Return the (X, Y) coordinate for the center point of the cell that contains the specified text.  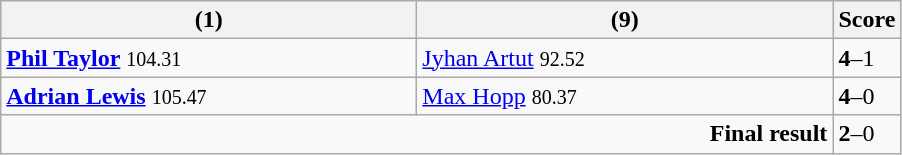
Phil Taylor 104.31 (209, 58)
Jyhan Artut 92.52 (625, 58)
4–0 (867, 96)
(9) (625, 20)
(1) (209, 20)
2–0 (867, 134)
Final result (417, 134)
Max Hopp 80.37 (625, 96)
Score (867, 20)
4–1 (867, 58)
Adrian Lewis 105.47 (209, 96)
